For the text-containing cell, return its midpoint in (x, y) coordinate format. 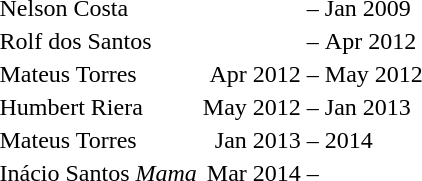
Jan 2013 (252, 140)
Apr 2012 (252, 74)
May 2012 (252, 107)
